For the text-containing cell, return its midpoint in (X, Y) coordinate format. 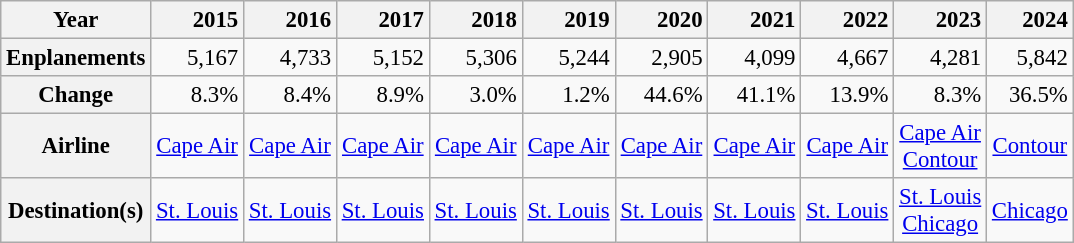
2015 (198, 20)
4,733 (290, 58)
2021 (754, 20)
44.6% (662, 95)
5,152 (382, 58)
2,905 (662, 58)
Cape AirContour (940, 146)
8.4% (290, 95)
Change (76, 95)
Chicago (1030, 210)
2019 (568, 20)
13.9% (848, 95)
8.9% (382, 95)
Enplanements (76, 58)
36.5% (1030, 95)
4,667 (848, 58)
4,099 (754, 58)
5,244 (568, 58)
2023 (940, 20)
St. LouisChicago (940, 210)
Year (76, 20)
5,167 (198, 58)
2018 (476, 20)
2024 (1030, 20)
5,842 (1030, 58)
1.2% (568, 95)
2017 (382, 20)
4,281 (940, 58)
41.1% (754, 95)
3.0% (476, 95)
Destination(s) (76, 210)
Contour (1030, 146)
Airline (76, 146)
2022 (848, 20)
2016 (290, 20)
2020 (662, 20)
5,306 (476, 58)
